For the text-containing cell, return its midpoint in (x, y) coordinate format. 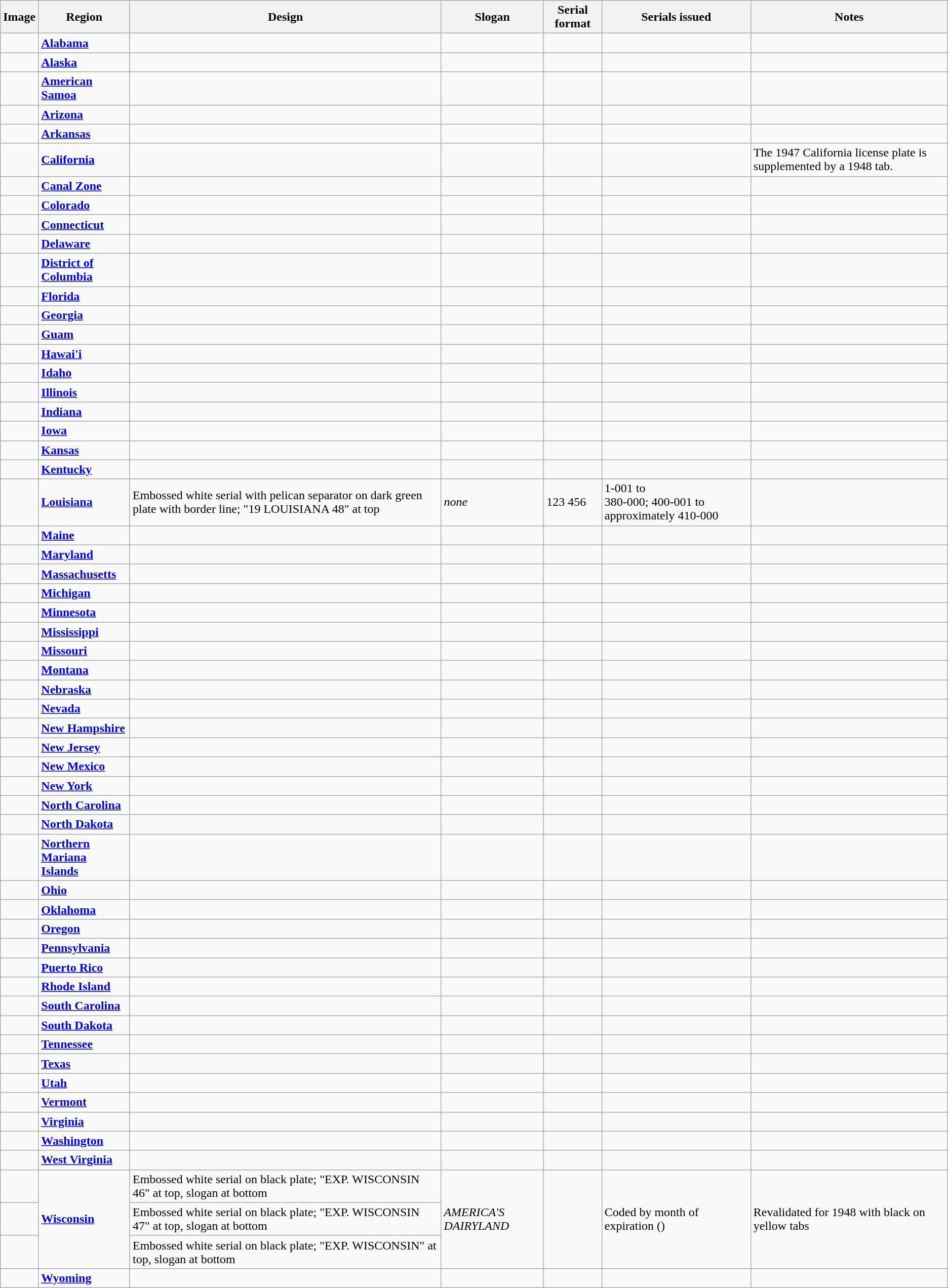
Northern Mariana Islands (84, 857)
Minnesota (84, 612)
Nebraska (84, 690)
Wyoming (84, 1278)
Connecticut (84, 224)
Hawai'i (84, 354)
Arizona (84, 114)
Illinois (84, 392)
Kansas (84, 450)
Louisiana (84, 502)
Pennsylvania (84, 948)
New Mexico (84, 767)
Kentucky (84, 469)
1-001 to380-000; 400-001 to approximately 410-000 (676, 502)
none (492, 502)
Guam (84, 335)
Texas (84, 1064)
Delaware (84, 244)
Serials issued (676, 17)
The 1947 California license plate is supplemented by a 1948 tab. (849, 160)
California (84, 160)
Serial format (573, 17)
Michigan (84, 593)
New York (84, 786)
Design (285, 17)
Embossed white serial with pelican separator on dark green plate with border line; "19 LOUISIANA 48" at top (285, 502)
Utah (84, 1083)
Washington (84, 1141)
Montana (84, 670)
Alabama (84, 43)
Colorado (84, 205)
New Jersey (84, 747)
Oklahoma (84, 909)
Embossed white serial on black plate; "EXP. WISCONSIN 47" at top, slogan at bottom (285, 1219)
Rhode Island (84, 987)
Iowa (84, 431)
Coded by month of expiration () (676, 1219)
Image (19, 17)
Embossed white serial on black plate; "EXP. WISCONSIN" at top, slogan at bottom (285, 1252)
New Hampshire (84, 728)
Georgia (84, 315)
North Carolina (84, 805)
Maryland (84, 554)
AMERICA'S DAIRYLAND (492, 1219)
Wisconsin (84, 1219)
Alaska (84, 62)
Region (84, 17)
West Virginia (84, 1160)
Nevada (84, 709)
Maine (84, 535)
Massachusetts (84, 574)
District ofColumbia (84, 269)
North Dakota (84, 824)
South Dakota (84, 1025)
American Samoa (84, 88)
123 456 (573, 502)
Embossed white serial on black plate; "EXP. WISCONSIN 46" at top, slogan at bottom (285, 1186)
South Carolina (84, 1006)
Canal Zone (84, 186)
Arkansas (84, 134)
Virginia (84, 1121)
Revalidated for 1948 with black on yellow tabs (849, 1219)
Florida (84, 296)
Tennessee (84, 1044)
Slogan (492, 17)
Vermont (84, 1102)
Oregon (84, 929)
Indiana (84, 412)
Puerto Rico (84, 968)
Ohio (84, 890)
Notes (849, 17)
Missouri (84, 651)
Idaho (84, 373)
Mississippi (84, 631)
